Extract the (x, y) coordinate from the center of the cell holding the provided text.  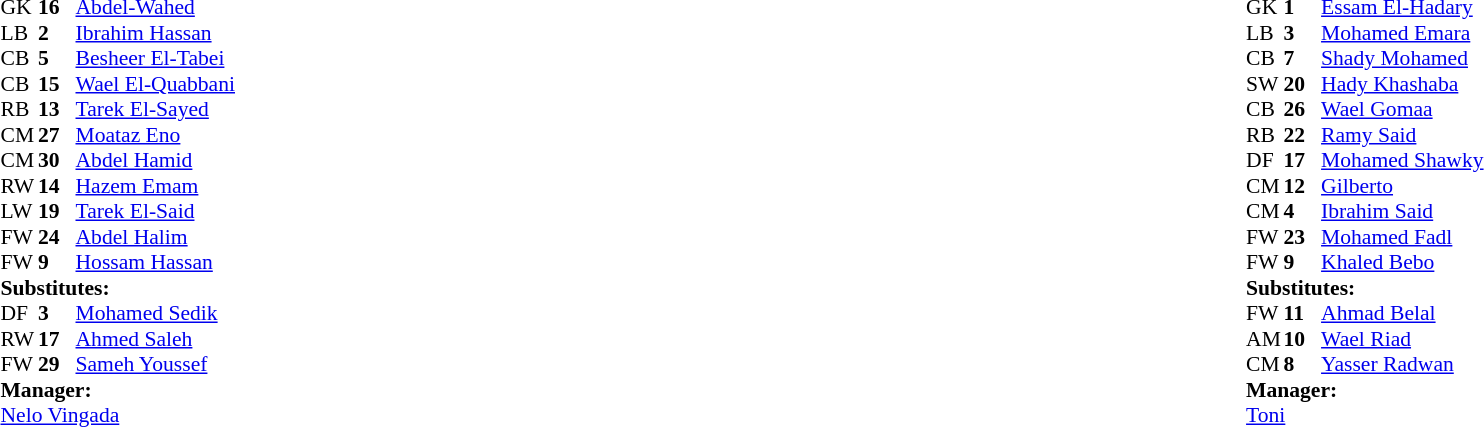
Yasser Radwan (1402, 365)
14 (57, 186)
Ramy Said (1402, 135)
Tarek El-Said (156, 211)
19 (57, 211)
Hossam Hassan (156, 263)
Mohamed Sedik (156, 313)
Shady Mohamed (1402, 59)
Sameh Youssef (156, 365)
7 (1303, 59)
30 (57, 161)
Wael Gomaa (1402, 109)
20 (1303, 84)
Besheer El-Tabei (156, 59)
15 (57, 84)
13 (57, 109)
23 (1303, 237)
AM (1265, 339)
Moataz Eno (156, 135)
11 (1303, 313)
Mohamed Fadl (1402, 237)
Khaled Bebo (1402, 263)
29 (57, 365)
Gilberto (1402, 186)
27 (57, 135)
2 (57, 33)
26 (1303, 109)
SW (1265, 84)
Abdel Halim (156, 237)
Abdel Hamid (156, 161)
Tarek El-Sayed (156, 109)
Ibrahim Hassan (156, 33)
5 (57, 59)
8 (1303, 365)
Wael Riad (1402, 339)
Ibrahim Said (1402, 211)
Wael El-Quabbani (156, 84)
Hazem Emam (156, 186)
10 (1303, 339)
4 (1303, 211)
LW (19, 211)
Mohamed Shawky (1402, 161)
12 (1303, 186)
Hady Khashaba (1402, 84)
Ahmad Belal (1402, 313)
24 (57, 237)
Ahmed Saleh (156, 339)
22 (1303, 135)
Mohamed Emara (1402, 33)
